Extract the [x, y] coordinate from the center of the cell holding the provided text.  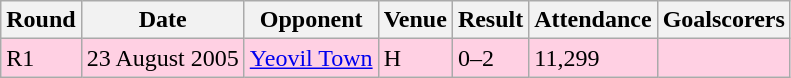
Attendance [593, 20]
Round [41, 20]
Result [490, 20]
0–2 [490, 58]
Goalscorers [724, 20]
Opponent [311, 20]
23 August 2005 [162, 58]
Date [162, 20]
Yeovil Town [311, 58]
R1 [41, 58]
11,299 [593, 58]
Venue [415, 20]
H [415, 58]
